Locate the cell with the specified text and output its (X, Y) center coordinate. 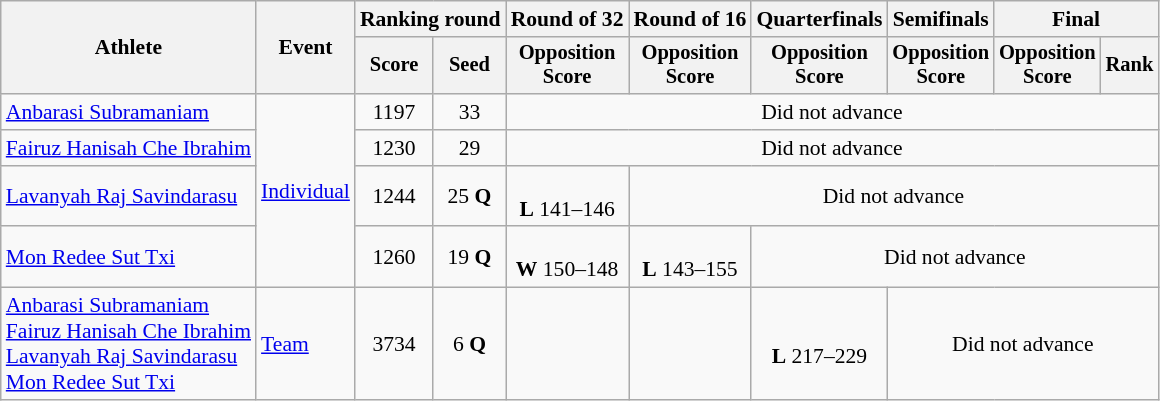
Fairuz Hanisah Che Ibrahim (128, 148)
L 217–229 (819, 344)
Anbarasi SubramaniamFairuz Hanisah Che IbrahimLavanyah Raj SavindarasuMon Redee Sut Txi (128, 344)
6 Q (469, 344)
Final (1076, 19)
1244 (394, 196)
1197 (394, 112)
25 Q (469, 196)
Team (306, 344)
Score (394, 66)
Ranking round (430, 19)
1260 (394, 258)
33 (469, 112)
Individual (306, 191)
29 (469, 148)
Rank (1130, 66)
W 150–148 (568, 258)
19 Q (469, 258)
Athlete (128, 48)
Lavanyah Raj Savindarasu (128, 196)
Semifinals (940, 19)
Anbarasi Subramaniam (128, 112)
L 141–146 (568, 196)
Round of 16 (690, 19)
1230 (394, 148)
Event (306, 48)
3734 (394, 344)
Mon Redee Sut Txi (128, 258)
Seed (469, 66)
Quarterfinals (819, 19)
Round of 32 (568, 19)
L 143–155 (690, 258)
